Pinpoint the cell where the given text exists, returning its (x, y) midpoint coordinate. 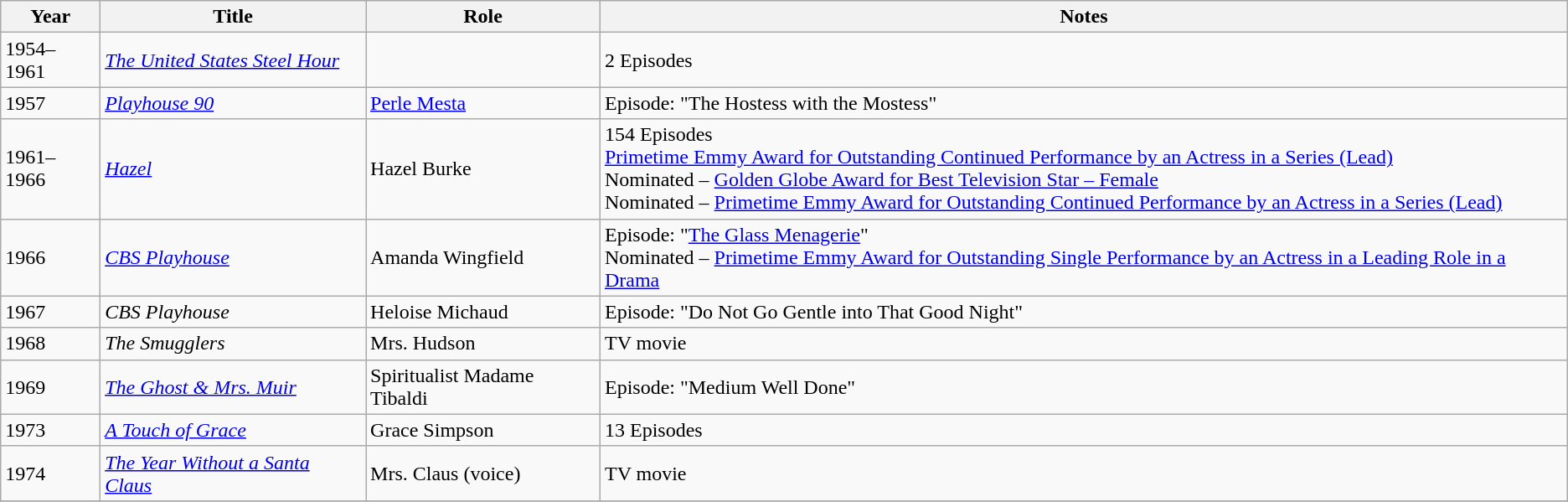
1974 (50, 473)
1957 (50, 103)
1969 (50, 387)
A Touch of Grace (233, 430)
1954–1961 (50, 60)
Mrs. Claus (voice) (483, 473)
The Smugglers (233, 344)
2 Episodes (1084, 60)
Year (50, 17)
The Ghost & Mrs. Muir (233, 387)
Episode: "Medium Well Done" (1084, 387)
Notes (1084, 17)
1968 (50, 344)
Episode: "The Hostess with the Mostess" (1084, 103)
Perle Mesta (483, 103)
Amanda Wingfield (483, 257)
13 Episodes (1084, 430)
Episode: "Do Not Go Gentle into That Good Night" (1084, 312)
Heloise Michaud (483, 312)
The United States Steel Hour (233, 60)
Episode: "The Glass Menagerie" Nominated – Primetime Emmy Award for Outstanding Single Performance by an Actress in a Leading Role in a Drama (1084, 257)
1967 (50, 312)
Playhouse 90 (233, 103)
Hazel Burke (483, 169)
The Year Without a Santa Claus (233, 473)
1961–1966 (50, 169)
1973 (50, 430)
1966 (50, 257)
Spiritualist Madame Tibaldi (483, 387)
Hazel (233, 169)
Title (233, 17)
Grace Simpson (483, 430)
Mrs. Hudson (483, 344)
Role (483, 17)
